Capture the cell that displays the provided text and extract its [X, Y] central coordinate. 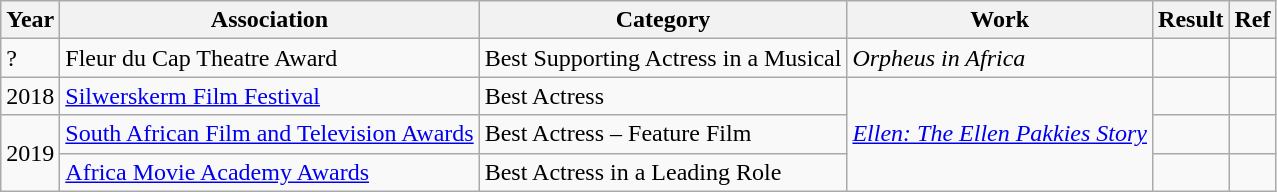
Silwerskerm Film Festival [270, 96]
Best Actress in a Leading Role [663, 172]
Africa Movie Academy Awards [270, 172]
2018 [30, 96]
Association [270, 20]
Best Supporting Actress in a Musical [663, 58]
? [30, 58]
Ref [1252, 20]
Best Actress – Feature Film [663, 134]
Orpheus in Africa [1000, 58]
Best Actress [663, 96]
South African Film and Television Awards [270, 134]
Category [663, 20]
Year [30, 20]
Fleur du Cap Theatre Award [270, 58]
Ellen: The Ellen Pakkies Story [1000, 134]
2019 [30, 153]
Work [1000, 20]
Result [1191, 20]
